Pinpoint the cell where the given text exists, returning its (X, Y) midpoint coordinate. 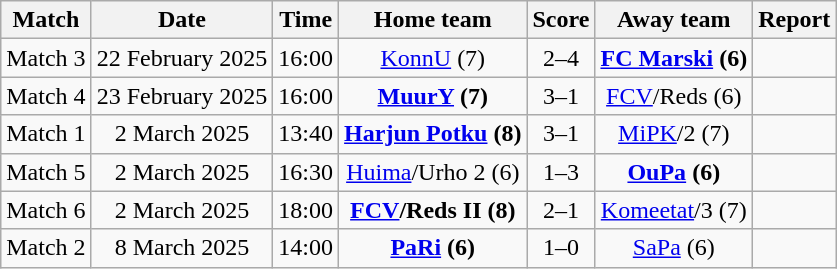
2–1 (561, 210)
FC Marski (6) (674, 58)
Date (182, 20)
1–0 (561, 248)
Score (561, 20)
23 February 2025 (182, 96)
Time (306, 20)
Match 4 (46, 96)
22 February 2025 (182, 58)
SaPa (6) (674, 248)
Harjun Potku (8) (433, 134)
MiPK/2 (7) (674, 134)
14:00 (306, 248)
Huima/Urho 2 (6) (433, 172)
8 March 2025 (182, 248)
Match 6 (46, 210)
2–4 (561, 58)
Match (46, 20)
1–3 (561, 172)
FCV/Reds (6) (674, 96)
Komeetat/3 (7) (674, 210)
PaRi (6) (433, 248)
Home team (433, 20)
MuurY (7) (433, 96)
18:00 (306, 210)
16:30 (306, 172)
Report (794, 20)
OuPa (6) (674, 172)
FCV/Reds II (8) (433, 210)
Away team (674, 20)
Match 2 (46, 248)
13:40 (306, 134)
Match 3 (46, 58)
Match 1 (46, 134)
KonnU (7) (433, 58)
Match 5 (46, 172)
